For the text-containing cell, return its midpoint in [X, Y] coordinate format. 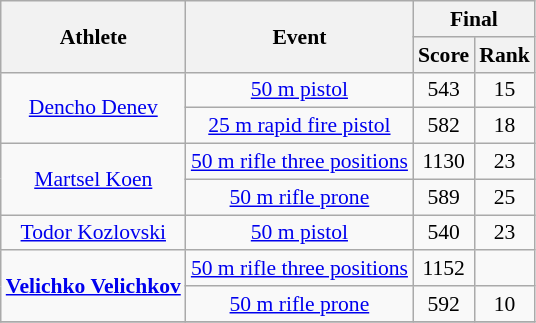
10 [504, 304]
25 [504, 197]
Martsel Koen [94, 180]
Rank [504, 55]
Score [444, 55]
Event [300, 36]
543 [444, 90]
25 m rapid fire pistol [300, 126]
Athlete [94, 36]
Todor Kozlovski [94, 233]
Velichko Velichkov [94, 286]
1130 [444, 162]
582 [444, 126]
18 [504, 126]
540 [444, 233]
Final [474, 19]
589 [444, 197]
1152 [444, 269]
592 [444, 304]
15 [504, 90]
Dencho Denev [94, 108]
